Determine the [X, Y] coordinate at the center of the cell enclosing the given text.  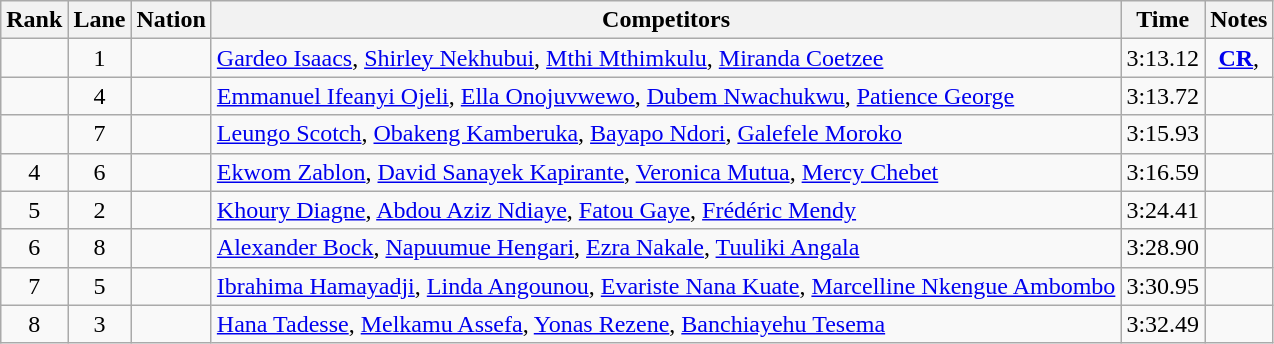
Notes [1239, 20]
Hana Tadesse, Melkamu Assefa, Yonas Rezene, Banchiayehu Tesema [666, 324]
3:15.93 [1163, 134]
3:24.41 [1163, 210]
2 [100, 210]
3:30.95 [1163, 286]
Rank [34, 20]
Nation [171, 20]
Emmanuel Ifeanyi Ojeli, Ella Onojuvwewo, Dubem Nwachukwu, Patience George [666, 96]
3:32.49 [1163, 324]
Alexander Bock, Napuumue Hengari, Ezra Nakale, Tuuliki Angala [666, 248]
Ibrahima Hamayadji, Linda Angounou, Evariste Nana Kuate, Marcelline Nkengue Ambombo [666, 286]
Time [1163, 20]
3:13.72 [1163, 96]
Gardeo Isaacs, Shirley Nekhubui, Mthi Mthimkulu, Miranda Coetzee [666, 58]
1 [100, 58]
Khoury Diagne, Abdou Aziz Ndiaye, Fatou Gaye, Frédéric Mendy [666, 210]
Leungo Scotch, Obakeng Kamberuka, Bayapo Ndori, Galefele Moroko [666, 134]
3:13.12 [1163, 58]
Ekwom Zablon, David Sanayek Kapirante, Veronica Mutua, Mercy Chebet [666, 172]
3:28.90 [1163, 248]
3:16.59 [1163, 172]
3 [100, 324]
Lane [100, 20]
CR, [1239, 58]
Competitors [666, 20]
